Pinpoint the cell where the given text exists, returning its (X, Y) midpoint coordinate. 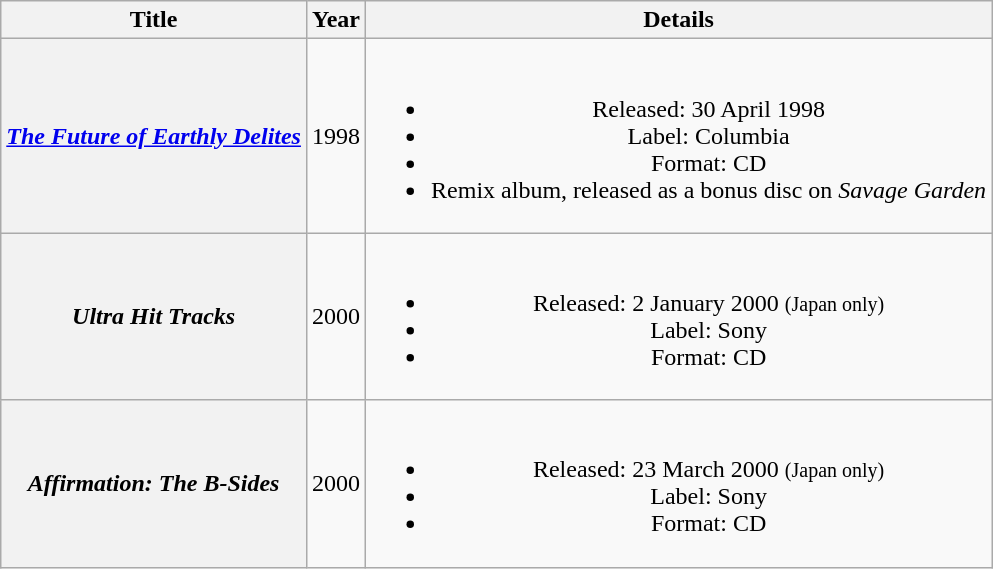
Title (154, 20)
Ultra Hit Tracks (154, 316)
Year (336, 20)
1998 (336, 136)
Details (679, 20)
Released: 2 January 2000 (Japan only)Label: SonyFormat: CD (679, 316)
The Future of Earthly Delites (154, 136)
Released: 23 March 2000 (Japan only)Label: SonyFormat: CD (679, 484)
Affirmation: The B-Sides (154, 484)
Released: 30 April 1998Label: ColumbiaFormat: CDRemix album, released as a bonus disc on Savage Garden (679, 136)
